Return (x, y) of the center of cell containing provided text 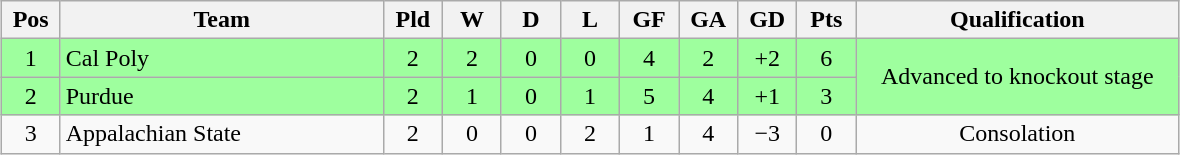
GD (768, 20)
W (472, 20)
D (530, 20)
Pts (826, 20)
Consolation (1018, 134)
L (590, 20)
+1 (768, 96)
Advanced to knockout stage (1018, 77)
5 (650, 96)
Qualification (1018, 20)
Cal Poly (222, 58)
Appalachian State (222, 134)
GA (708, 20)
Pld (412, 20)
−3 (768, 134)
Pos (30, 20)
+2 (768, 58)
6 (826, 58)
GF (650, 20)
Purdue (222, 96)
Team (222, 20)
